Find where the given text appears and provide that cell's center as [X, Y] coordinate. 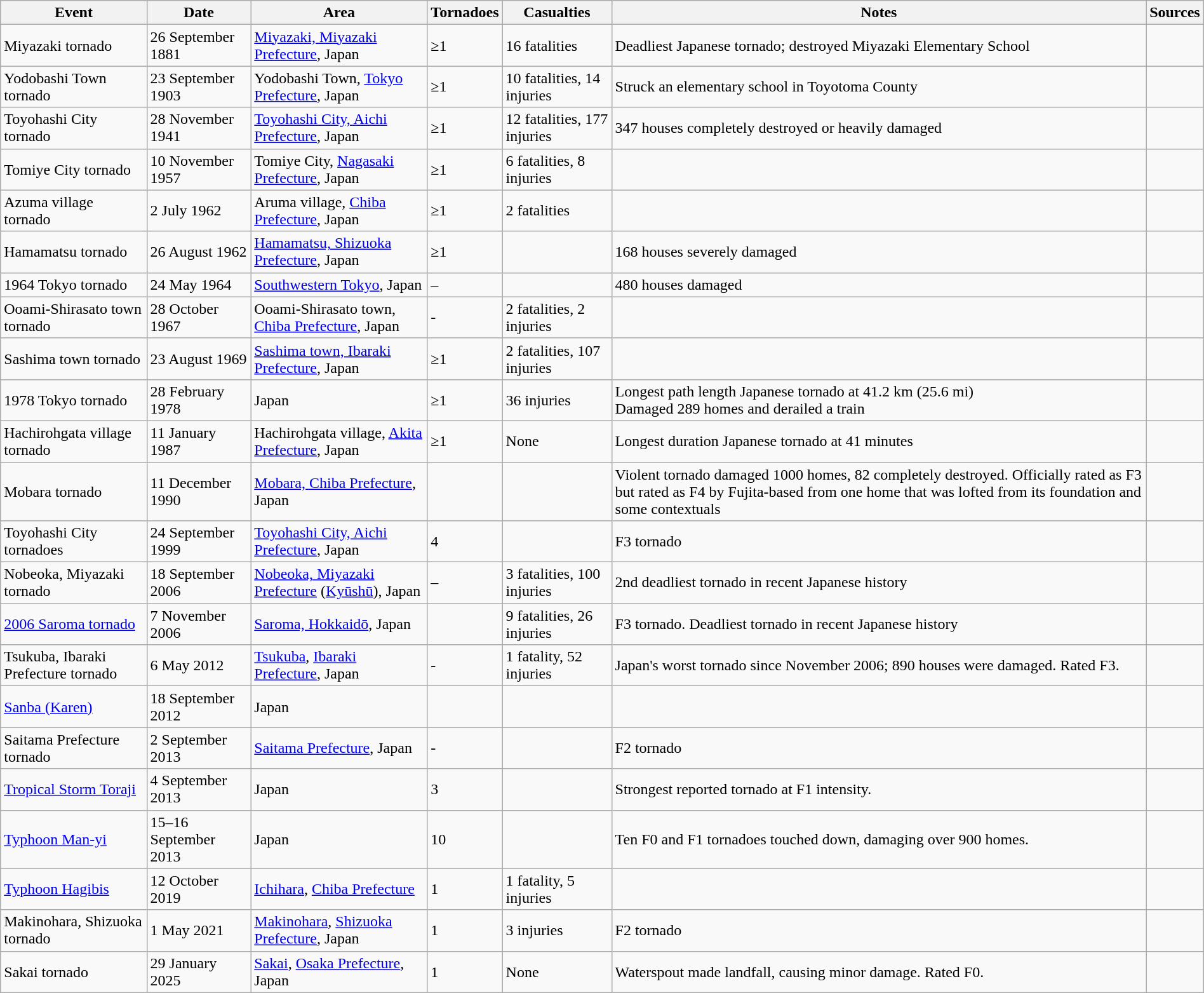
Event [74, 13]
3 [465, 789]
Miyazaki tornado [74, 46]
347 houses completely destroyed or heavily damaged [879, 128]
Hamamatsu, Shizuoka Prefecture, Japan [339, 252]
Saitama Prefecture tornado [74, 748]
2nd deadliest tornado in recent Japanese history [879, 583]
Tsukuba, Ibaraki Prefecture tornado [74, 666]
Hachirohgata village tornado [74, 441]
480 houses damaged [879, 285]
2 fatalities [557, 211]
Tornadoes [465, 13]
Tomiye City tornado [74, 169]
Notes [879, 13]
12 October 2019 [199, 889]
24 May 1964 [199, 285]
28 October 1967 [199, 318]
Southwestern Tokyo, Japan [339, 285]
3 fatalities, 100 injuries [557, 583]
Ichihara, Chiba Prefecture [339, 889]
Sakai, Osaka Prefecture, Japan [339, 972]
29 January 2025 [199, 972]
9 fatalities, 26 injuries [557, 624]
Longest duration Japanese tornado at 41 minutes [879, 441]
Typhoon Hagibis [74, 889]
26 September 1881 [199, 46]
Tsukuba, Ibaraki Prefecture, Japan [339, 666]
6 May 2012 [199, 666]
7 November 2006 [199, 624]
Saitama Prefecture, Japan [339, 748]
10 [465, 839]
Sashima town tornado [74, 358]
Saroma, Hokkaidō, Japan [339, 624]
2 fatalities, 107 injuries [557, 358]
F3 tornado [879, 541]
Sakai tornado [74, 972]
Nobeoka, Miyazaki Prefecture (Kyūshū), Japan [339, 583]
Deadliest Japanese tornado; destroyed Miyazaki Elementary School [879, 46]
10 November 1957 [199, 169]
Hamamatsu tornado [74, 252]
26 August 1962 [199, 252]
1978 Tokyo tornado [74, 400]
23 August 1969 [199, 358]
Toyohashi City tornado [74, 128]
23 September 1903 [199, 86]
Hachirohgata village, Akita Prefecture, Japan [339, 441]
Typhoon Man-yi [74, 839]
2006 Saroma tornado [74, 624]
2 July 1962 [199, 211]
12 fatalities, 177 injuries [557, 128]
2 September 2013 [199, 748]
Aruma village, Chiba Prefecture, Japan [339, 211]
Sources [1175, 13]
1964 Tokyo tornado [74, 285]
Yodobashi Town tornado [74, 86]
16 fatalities [557, 46]
Ooami-Shirasato town tornado [74, 318]
4 [465, 541]
Area [339, 13]
Azuma village tornado [74, 211]
Waterspout made landfall, causing minor damage. Rated F0. [879, 972]
Nobeoka, Miyazaki tornado [74, 583]
Casualties [557, 13]
168 houses severely damaged [879, 252]
Yodobashi Town, Tokyo Prefecture, Japan [339, 86]
1 fatality, 52 injuries [557, 666]
Longest path length Japanese tornado at 41.2 km (25.6 mi)Damaged 289 homes and derailed a train [879, 400]
Sashima town, Ibaraki Prefecture, Japan [339, 358]
2 fatalities, 2 injuries [557, 318]
Tropical Storm Toraji [74, 789]
Mobara, Chiba Prefecture, Japan [339, 492]
Makinohara, Shizuoka Prefecture, Japan [339, 930]
3 injuries [557, 930]
6 fatalities, 8 injuries [557, 169]
Toyohashi City tornadoes [74, 541]
Sanba (Karen) [74, 706]
11 January 1987 [199, 441]
18 September 2006 [199, 583]
Tomiye City, Nagasaki Prefecture, Japan [339, 169]
Mobara tornado [74, 492]
Ten F0 and F1 tornadoes touched down, damaging over 900 homes. [879, 839]
18 September 2012 [199, 706]
1 fatality, 5 injuries [557, 889]
Miyazaki, Miyazaki Prefecture, Japan [339, 46]
F3 tornado. Deadliest tornado in recent Japanese history [879, 624]
Date [199, 13]
Japan's worst tornado since November 2006; 890 houses were damaged. Rated F3. [879, 666]
1 May 2021 [199, 930]
28 February 1978 [199, 400]
15–16 September 2013 [199, 839]
11 December 1990 [199, 492]
4 September 2013 [199, 789]
24 September 1999 [199, 541]
Ooami-Shirasato town, Chiba Prefecture, Japan [339, 318]
Struck an elementary school in Toyotoma County [879, 86]
36 injuries [557, 400]
10 fatalities, 14 injuries [557, 86]
Makinohara, Shizuoka tornado [74, 930]
28 November 1941 [199, 128]
Strongest reported tornado at F1 intensity. [879, 789]
